Detect which cell encompasses the target text, then output its [X, Y] center coordinate. 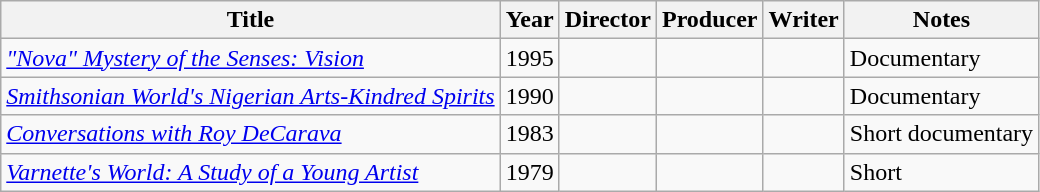
1995 [530, 58]
1983 [530, 134]
Producer [710, 20]
Varnette's World: A Study of a Young Artist [250, 172]
Year [530, 20]
"Nova" Mystery of the Senses: Vision [250, 58]
Short documentary [941, 134]
1990 [530, 96]
Writer [804, 20]
Short [941, 172]
Director [608, 20]
Notes [941, 20]
Smithsonian World's Nigerian Arts-Kindred Spirits [250, 96]
Conversations with Roy DeCarava [250, 134]
1979 [530, 172]
Title [250, 20]
